Capture the cell that displays the provided text and extract its (x, y) central coordinate. 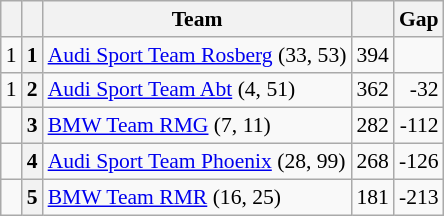
2 (32, 90)
362 (372, 90)
Audi Sport Team Rosberg (33, 53) (198, 55)
4 (32, 162)
Team (198, 19)
-126 (419, 162)
Audi Sport Team Phoenix (28, 99) (198, 162)
Gap (419, 19)
5 (32, 197)
-32 (419, 90)
268 (372, 162)
BMW Team RMG (7, 11) (198, 126)
3 (32, 126)
Audi Sport Team Abt (4, 51) (198, 90)
181 (372, 197)
394 (372, 55)
-112 (419, 126)
282 (372, 126)
-213 (419, 197)
BMW Team RMR (16, 25) (198, 197)
